Scan for the cell matching the given text and deliver its [x, y] coordinate at center. 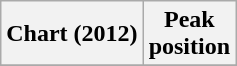
Chart (2012) [72, 34]
Peakposition [189, 34]
